Find where the given text appears and provide that cell's center as [x, y] coordinate. 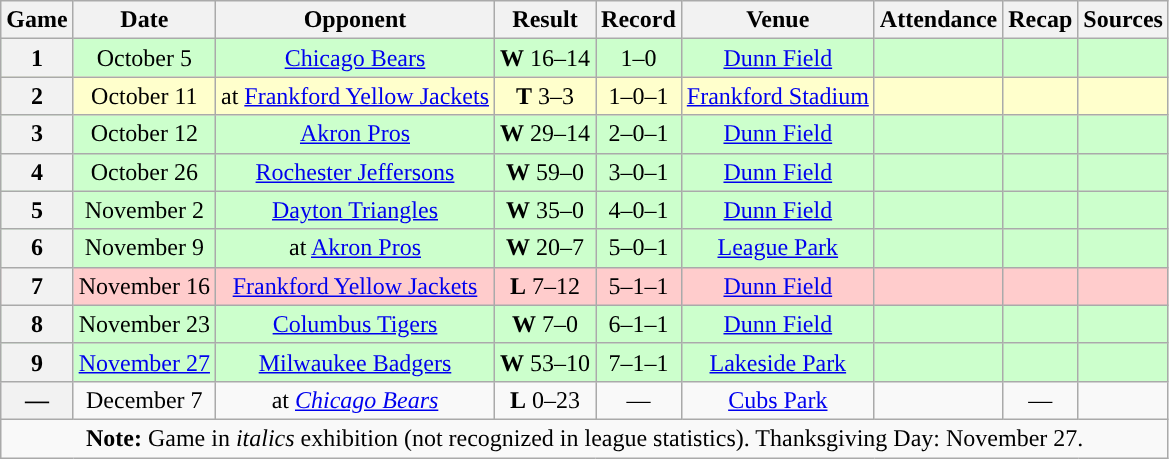
W 16–14 [546, 58]
November 27 [144, 362]
Result [546, 20]
October 11 [144, 96]
October 5 [144, 58]
Opponent [354, 20]
League Park [778, 248]
Cubs Park [778, 400]
Columbus Tigers [354, 324]
6 [37, 248]
4 [37, 172]
November 16 [144, 286]
October 12 [144, 134]
8 [37, 324]
7 [37, 286]
Chicago Bears [354, 58]
W 59–0 [546, 172]
Note: Game in italics exhibition (not recognized in league statistics). Thanksgiving Day: November 27. [585, 438]
L 0–23 [546, 400]
Sources [1124, 20]
at Chicago Bears [354, 400]
2 [37, 96]
2–0–1 [639, 134]
3–0–1 [639, 172]
5–1–1 [639, 286]
6–1–1 [639, 324]
1–0–1 [639, 96]
Date [144, 20]
Recap [1040, 20]
Akron Pros [354, 134]
October 26 [144, 172]
Dayton Triangles [354, 210]
7–1–1 [639, 362]
Milwaukee Badgers [354, 362]
Rochester Jeffersons [354, 172]
W 53–10 [546, 362]
9 [37, 362]
5 [37, 210]
Attendance [938, 20]
November 9 [144, 248]
W 35–0 [546, 210]
1 [37, 58]
November 2 [144, 210]
at Akron Pros [354, 248]
T 3–3 [546, 96]
Frankford Stadium [778, 96]
W 29–14 [546, 134]
5–0–1 [639, 248]
1–0 [639, 58]
Venue [778, 20]
L 7–12 [546, 286]
W 7–0 [546, 324]
Game [37, 20]
at Frankford Yellow Jackets [354, 96]
November 23 [144, 324]
W 20–7 [546, 248]
Lakeside Park [778, 362]
3 [37, 134]
4–0–1 [639, 210]
December 7 [144, 400]
Frankford Yellow Jackets [354, 286]
Record [639, 20]
